Find where the given text appears and provide that cell's center as (X, Y) coordinate. 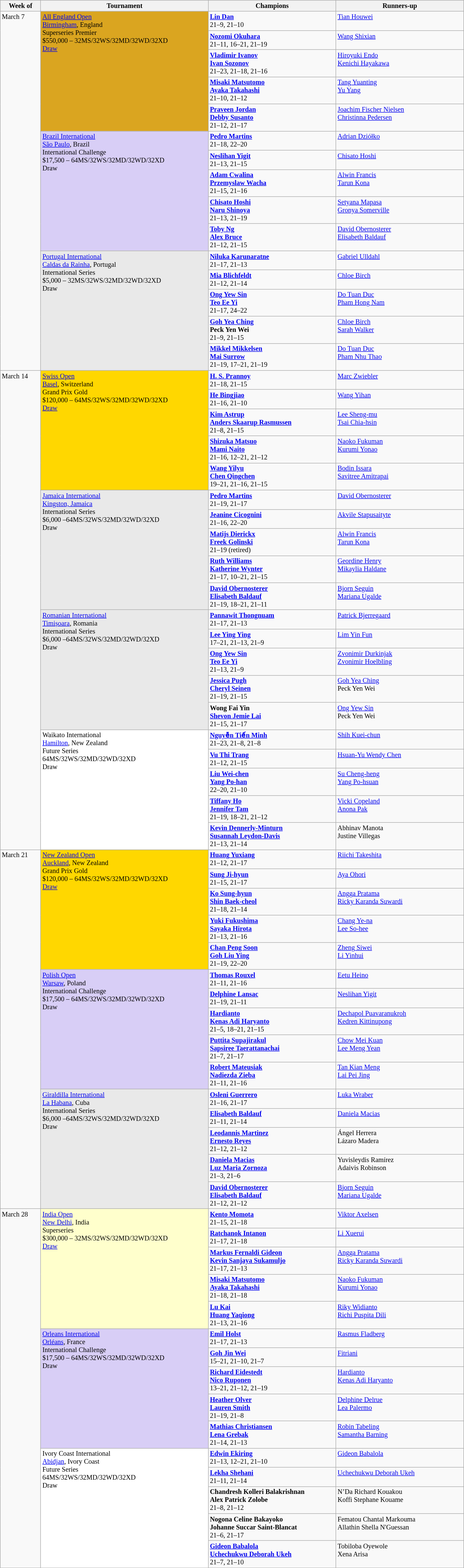
Goh Yea Ching Peck Yen Wei (400, 689)
Bodin Issara Savitree Amitrapai (400, 476)
Puttita Supajirakul Sapsiree Taerattanachai21–7, 21–17 (272, 1048)
Yuvisleydis Ramírez Adaivis Robinson (400, 1168)
Luka Wraber (400, 1099)
Chang Ye-na Lee So-hee (400, 929)
Hsuan-Yu Wendy Chen (400, 759)
Lekha Shehani 21–11, 21–14 (272, 1477)
Osleni Guerrero 21–16, 21–17 (272, 1099)
Setyana Mapasa Gronya Somerville (400, 210)
Misaki Matsutomo Ayaka Takahashi21–18, 21–18 (272, 1288)
Neslihan Yigit 21–13, 21–15 (272, 160)
David Obernosterer Elisabeth Baldauf 21–19, 18–21, 21–11 (272, 596)
Nozomi Okuhara 21–11, 16–21, 21–19 (272, 40)
Geordine Henry Mikaylia Haldane (400, 569)
Jessica Pugh Cheryl Seinen 21–19, 21–15 (272, 689)
Lee Sheng-mu Tsai Chia-hsin (400, 422)
Goh Jin Wei 15–21, 21–10, 21–7 (272, 1357)
Viktor Axelsen (400, 1218)
Jeanine Cicognini 21–16, 22–20 (272, 519)
Chisato Hoshi (400, 160)
David Obernosterer Elisabeth Baldauf (400, 237)
Ratchanok Intanon 21–17, 21–18 (272, 1237)
Pedro Martins 21–19, 21–17 (272, 500)
Fitriani (400, 1357)
Toby Ng Alex Bruce 21–12, 21–15 (272, 237)
Matijs Dierickx Freek Golinski 21–19 (retired) (272, 542)
Tan Kian Meng Lai Pei Jing (400, 1075)
Huang Yuxiang 21–12, 21–17 (272, 859)
Wang Yilyu Chen Qingchen19–21, 21–16, 21–15 (272, 476)
Chow Mei Kuan Lee Meng Yean (400, 1048)
Markus Fernaldi Gideon Kevin Sanjaya Sukamuljo21–17, 21–13 (272, 1261)
Chan Peng Soon Goh Liu Ying21–19, 22–20 (272, 956)
Joachim Fischer Nielsen Christinna Pedersen (400, 118)
Tian Houwei (400, 21)
Tang Yuanting Yu Yang (400, 90)
Daniela Macias Luz Maria Zornoza21–3, 21–6 (272, 1168)
March 28 (21, 1388)
Eetu Heino (400, 979)
Pannawit Thongnuam 21–17, 21–13 (272, 619)
Edwin Ekiring 21–13, 12–21, 21–10 (272, 1458)
Fematou Chantal Markouma Allathin Shella N'Guessan (400, 1527)
Leodannis Martinez Ernesto Reyes21–12, 21–12 (272, 1141)
Robert Mateusiak Nadiezda Zieba21–11, 21–16 (272, 1075)
Lu Kai Huang Yaqiong21–13, 21–16 (272, 1315)
Riky Widianto Richi Puspita Dili (400, 1315)
Abhinav Manota Justine Villegas (400, 836)
N’Da Richard Kouakou Koffi Stephane Kouame (400, 1500)
Ángel Herrera Lázaro Madera (400, 1141)
Sung Ji-hyun 21–15, 21–17 (272, 878)
March 14 (21, 610)
Daniela Macias (400, 1118)
Elisabeth Baldauf 21–11, 21–14 (272, 1118)
Ivory Coast InternationalAbidjan, Ivory CoastFuture Series64MS/32WS/32MD/32WD/32XDDraw (125, 1508)
Tiffany Ho Jennifer Tam 21–19, 18–21, 21–12 (272, 809)
Mia Blichfeldt 21–12, 21–14 (272, 279)
Ong Yew Sin Teo Ee Yi 21–17, 24–22 (272, 303)
Waikato InternationalHamilton, New ZealandFuture Series64MS/32WS/32MD/32WD/32XDDraw (125, 790)
Li Xuerui (400, 1237)
Brazil InternationalSão Paulo, BrazilInternational Challenge$17,500 – 64MS/32WS/32MD/32WD/32XDDraw (125, 191)
Richard Eidestedt Nico Ruponen13–21, 21–12, 21–19 (272, 1380)
Ruth Williams Katherine Wynter 21–17, 10–21, 21–15 (272, 569)
Shih Kuei-chun (400, 739)
Yuki Fukushima Sayaka Hirota21–13, 21–16 (272, 929)
Hardianto Kenas Adi Haryanto (400, 1380)
Do Tuan Duc Pham Nhu Thao (400, 357)
Kim Astrup Anders Skaarup Rasmussen21–8, 21–15 (272, 422)
March 21 (21, 1029)
Jamaica InternationalKingston, JamaicaInternational Series$6,000 –64MS/32WS/32MD/32WD/32XDDraw (125, 550)
Marc Zwiebler (400, 380)
Vicki Copeland Anona Pak (400, 809)
Neslihan Yigit (400, 998)
Zvonimir Durkinjak Zvonimir Hoelbling (400, 662)
Gideon Babalola Uchechukwu Deborah Ukeh21–7, 21–10 (272, 1554)
Portugal InternationalCaldas da Rainha, PortugalInternational Series$5,000 – 32MS/32WS/32MD/32WD/32XDDraw (125, 311)
Tobiloba Oyewole Xena Arisa (400, 1554)
Vladimir Ivanov Ivan Sozonov21–23, 21–18, 21–16 (272, 63)
Chisato Hoshi Naru Shinoya 21–13, 21–19 (272, 210)
He Bingjiao 21–16, 21–10 (272, 399)
Lee Ying Ying 17–21, 21–13, 21–9 (272, 638)
Do Tuan Duc Pham Hong Nam (400, 303)
Akvile Stapusaityte (400, 519)
Kento Momota 21–15, 21–18 (272, 1218)
H. S. Prannoy 21–18, 21–15 (272, 380)
Nguyễn Tiến Minh 21–23, 21–8, 21–8 (272, 739)
Giraldilla InternationalLa Habana, CubaInternational Series$6,000 –64MS/32WS/32MD/32WD/32XDDraw (125, 1149)
Praveen Jordan Debby Susanto21–12, 21–17 (272, 118)
Swiss OpenBasel, SwitzerlandGrand Prix Gold$120,000 – 64MS/32WS/32MD/32WD/32XDDraw (125, 430)
Thomas Rouxel 21–11, 21–16 (272, 979)
Uchechukwu Deborah Ukeh (400, 1477)
David Obernosterer Elisabeth Baldauf21–12, 21–12 (272, 1195)
Riichi Takeshita (400, 859)
Liu Wei-chen Yang Po-han 22–20, 21–10 (272, 782)
Dechapol Puavaranukroh Kedren Kittinupong (400, 1021)
Orleans InternationalOrléans, FranceInternational Challenge$17,500 – 64MS/32WS/32MD/32WD/32XDDraw (125, 1388)
Gabriel Ulldahl (400, 260)
Robin Tabeling Samantha Barning (400, 1434)
Romanian InternationalTimișoara, RomaniaInternational Series$6,000 –64MS/32WS/32MD/32WD/32XDDraw (125, 669)
Lin Dan 21–9, 21–10 (272, 21)
Chloe Birch (400, 279)
Rasmus Fladberg (400, 1338)
Adrian Dziółko (400, 141)
Wang Yihan (400, 399)
India OpenNew Delhi, IndiaSuperseries$300,000 – 32MS/32WS/32MD/32WD/32XDDraw (125, 1268)
Vu Thi Trang 21–12, 21–15 (272, 759)
Delphine Delrue Lea Palermo (400, 1408)
Tournament (125, 6)
Chloe Birch Sarah Walker (400, 330)
Runners-up (400, 6)
Patrick Bjerregaard (400, 619)
Wong Fai Yin Shevon Jemie Lai 21–15, 21–17 (272, 716)
Week of (21, 6)
March 7 (21, 191)
Ong Yew Sin Teo Ee Yi 21–13, 21–9 (272, 662)
Mikkel Mikkelsen Mai Surrow 21–19, 17–21, 21–19 (272, 357)
Zheng Siwei Li Yinhui (400, 956)
Heather Olver Lauren Smith21–19, 21–8 (272, 1408)
New Zealand OpenAuckland, New ZealandGrand Prix Gold$120,000 – 64MS/32WS/32MD/32WD/32XDDraw (125, 909)
Goh Yea Ching Peck Yen Wei 21–9, 21–15 (272, 330)
Chandresh Kolleri Balakrishnan Alex Patrick Zolobe21–8, 21–12 (272, 1500)
Shizuka Matsuo Mami Naito21–16, 12–21, 21–12 (272, 449)
Misaki Matsutomo Ayaka Takahashi21–10, 21–12 (272, 90)
Gideon Babalola (400, 1458)
All England OpenBirmingham, EnglandSuperseries Premier$550,000 – 32MS/32WS/32MD/32WD/32XDDraw (125, 71)
Ko Sung-hyun Shin Baek-cheol21–18, 21–14 (272, 902)
Emil Holst 21–17, 21–13 (272, 1338)
Champions (272, 6)
Adam Cwalina Przemyslaw Wacha 21–15, 21–16 (272, 183)
Hiroyuki Endo Kenichi Hayakawa (400, 63)
Polish OpenWarsaw, PolandInternational Challenge$17,500 – 64MS/32WS/32MD/32WD/32XDDraw (125, 1029)
Pedro Martins 21–18, 22–20 (272, 141)
Hardianto Kenas Adi Haryanto21–5, 18–21, 21–15 (272, 1021)
Mathias Christiansen Lena Grebak21–14, 21–13 (272, 1434)
David Obernosterer (400, 500)
Su Cheng-heng Yang Po-hsuan (400, 782)
Wang Shixian (400, 40)
Nogona Celine Bakayoko Johanne Succar Saint-Blancat21–6, 21–17 (272, 1527)
Kevin Dennerly-Minturn Susannah Leydon-Davis 21–13, 21–14 (272, 836)
Lim Yin Fun (400, 638)
Delphine Lansac 21–19, 21–11 (272, 998)
Ong Yew Sin Peck Yen Wei (400, 716)
Aya Ohori (400, 878)
Niluka Karunaratne 21–17, 21–13 (272, 260)
